Detect which cell encompasses the target text, then output its (x, y) center coordinate. 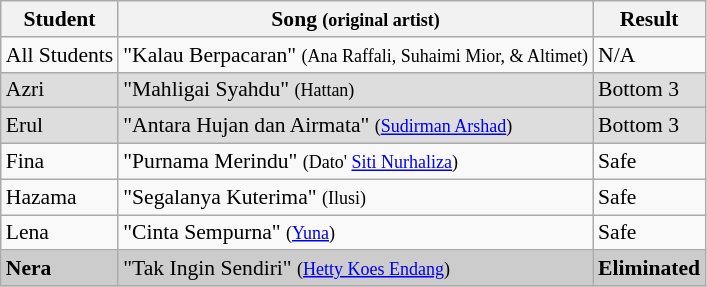
Song (original artist) (356, 19)
Azri (60, 90)
All Students (60, 55)
Result (649, 19)
Erul (60, 126)
Eliminated (649, 269)
Nera (60, 269)
N/A (649, 55)
"Purnama Merindu" (Dato' Siti Nurhaliza) (356, 162)
Fina (60, 162)
"Segalanya Kuterima" (Ilusi) (356, 197)
Lena (60, 233)
"Mahligai Syahdu" (Hattan) (356, 90)
"Kalau Berpacaran" (Ana Raffali, Suhaimi Mior, & Altimet) (356, 55)
"Cinta Sempurna" (Yuna) (356, 233)
Hazama (60, 197)
"Antara Hujan dan Airmata" (Sudirman Arshad) (356, 126)
Student (60, 19)
"Tak Ingin Sendiri" (Hetty Koes Endang) (356, 269)
